Detect which cell encompasses the target text, then output its (x, y) center coordinate. 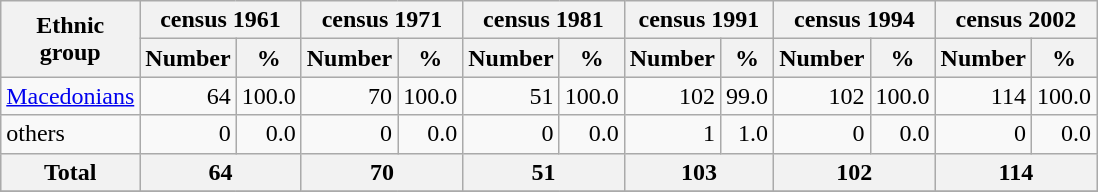
99.0 (748, 96)
103 (698, 172)
others (70, 134)
census 2002 (1016, 20)
census 1994 (854, 20)
1.0 (748, 134)
census 1961 (220, 20)
Macedonians (70, 96)
census 1991 (698, 20)
census 1971 (382, 20)
1 (672, 134)
census 1981 (544, 20)
Ethnicgroup (70, 39)
Total (70, 172)
